Return [X, Y] of the center of cell containing provided text 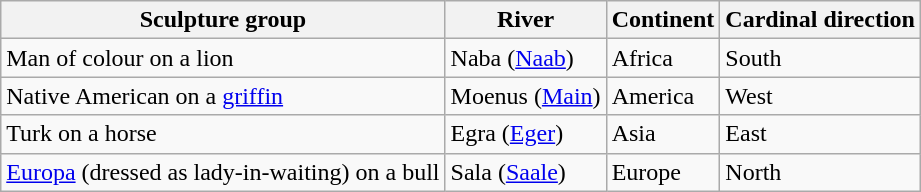
River [526, 20]
America [663, 96]
Africa [663, 58]
Continent [663, 20]
Sculpture group [223, 20]
Europa (dressed as lady-in-waiting) on a bull [223, 172]
Europe [663, 172]
Man of colour on a lion [223, 58]
West [820, 96]
Cardinal direction [820, 20]
East [820, 134]
Sala (Saale) [526, 172]
Turk on a horse [223, 134]
North [820, 172]
Naba (Naab) [526, 58]
Moenus (Main) [526, 96]
Asia [663, 134]
South [820, 58]
Egra (Eger) [526, 134]
Native American on a griffin [223, 96]
